Scan for the cell matching the given text and deliver its (x, y) coordinate at center. 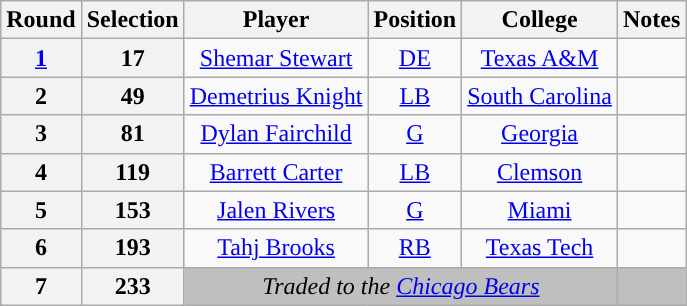
Barrett Carter (276, 172)
1 (41, 58)
2 (41, 96)
College (540, 20)
RB (415, 248)
Round (41, 20)
Georgia (540, 134)
Traded to the Chicago Bears (400, 286)
193 (132, 248)
49 (132, 96)
6 (41, 248)
17 (132, 58)
Selection (132, 20)
Position (415, 20)
5 (41, 210)
Shemar Stewart (276, 58)
Player (276, 20)
Notes (651, 20)
153 (132, 210)
81 (132, 134)
South Carolina (540, 96)
Miami (540, 210)
Jalen Rivers (276, 210)
4 (41, 172)
Clemson (540, 172)
119 (132, 172)
Texas Tech (540, 248)
DE (415, 58)
Dylan Fairchild (276, 134)
7 (41, 286)
3 (41, 134)
Tahj Brooks (276, 248)
Texas A&M (540, 58)
Demetrius Knight (276, 96)
233 (132, 286)
